Provide the (X, Y) coordinate of the cell's center where the given text is located.  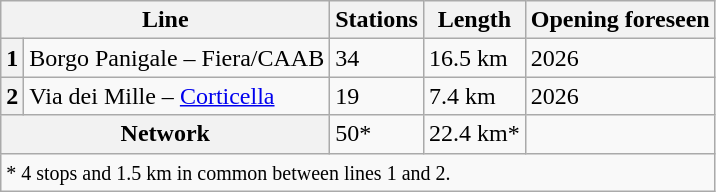
1 (12, 58)
Stations (377, 20)
Via dei Mille – Corticella (177, 96)
19 (377, 96)
* 4 stops and 1.5 km in common between lines 1 and 2. (358, 172)
Line (166, 20)
Opening foreseen (620, 20)
Length (474, 20)
16.5 km (474, 58)
Borgo Panigale – Fiera/CAAB (177, 58)
22.4 km* (474, 134)
50* (377, 134)
Network (166, 134)
2 (12, 96)
7.4 km (474, 96)
34 (377, 58)
